From the cell containing the given text, extract its center point as (x, y) coordinate. 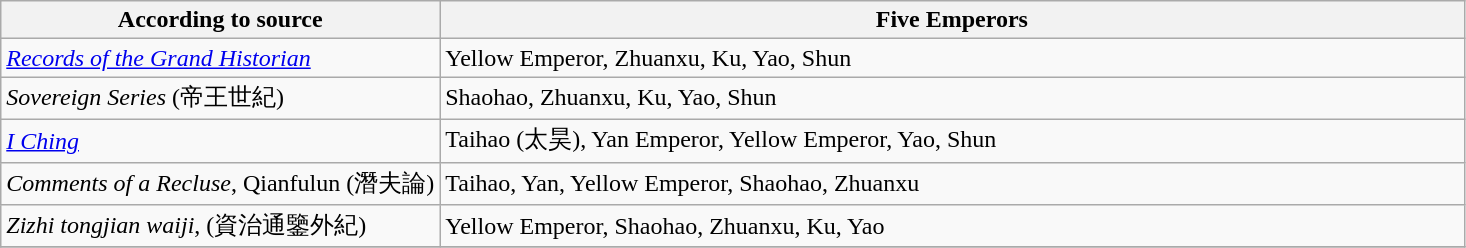
According to source (220, 20)
Zizhi tongjian waiji, (資治通鑒外紀) (220, 226)
Yellow Emperor, Zhuanxu, Ku, Yao, Shun (952, 58)
Yellow Emperor, Shaohao, Zhuanxu, Ku, Yao (952, 226)
Taihao, Yan, Yellow Emperor, Shaohao, Zhuanxu (952, 184)
Comments of a Recluse, Qianfulun (潛夫論) (220, 184)
Five Emperors (952, 20)
Shaohao, Zhuanxu, Ku, Yao, Shun (952, 98)
Taihao (太昊), Yan Emperor, Yellow Emperor, Yao, Shun (952, 140)
Sovereign Series (帝王世紀) (220, 98)
I Ching (220, 140)
Records of the Grand Historian (220, 58)
